Output the [X, Y] coordinate of the center of the cell containing the given text.  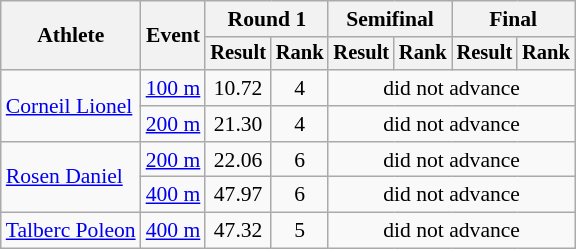
100 m [174, 88]
Semifinal [390, 19]
Round 1 [266, 19]
10.72 [238, 88]
Corneil Lionel [71, 106]
47.97 [238, 195]
5 [300, 231]
22.06 [238, 160]
Rosen Daniel [71, 178]
Athlete [71, 36]
21.30 [238, 124]
Talberc Poleon [71, 231]
Final [514, 19]
Event [174, 36]
47.32 [238, 231]
